Locate the cell with the specified text and output its [X, Y] center coordinate. 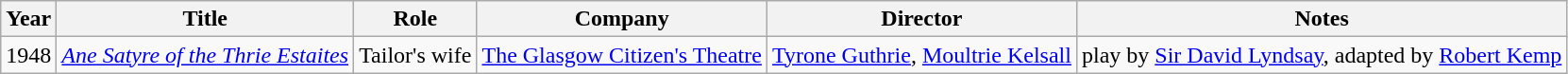
Notes [1322, 19]
1948 [28, 55]
Director [921, 19]
play by Sir David Lyndsay, adapted by Robert Kemp [1322, 55]
Tailor's wife [415, 55]
Ane Satyre of the Thrie Estaites [206, 55]
Role [415, 19]
The Glasgow Citizen's Theatre [622, 55]
Title [206, 19]
Company [622, 19]
Tyrone Guthrie, Moultrie Kelsall [921, 55]
Year [28, 19]
